Output the (x, y) coordinate of the center of the cell containing the given text.  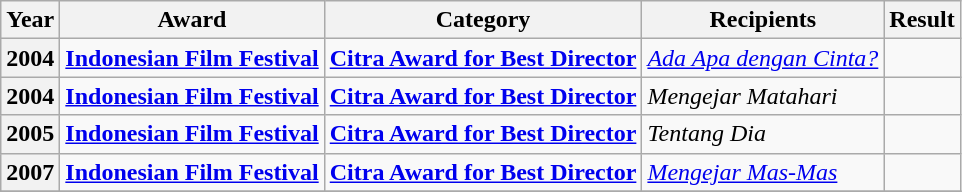
2007 (30, 172)
Result (922, 20)
Year (30, 20)
Category (483, 20)
2005 (30, 134)
Award (192, 20)
Mengejar Matahari (763, 96)
Mengejar Mas-Mas (763, 172)
Recipients (763, 20)
Ada Apa dengan Cinta? (763, 58)
Tentang Dia (763, 134)
